Pinpoint the cell where the given text exists, returning its (X, Y) midpoint coordinate. 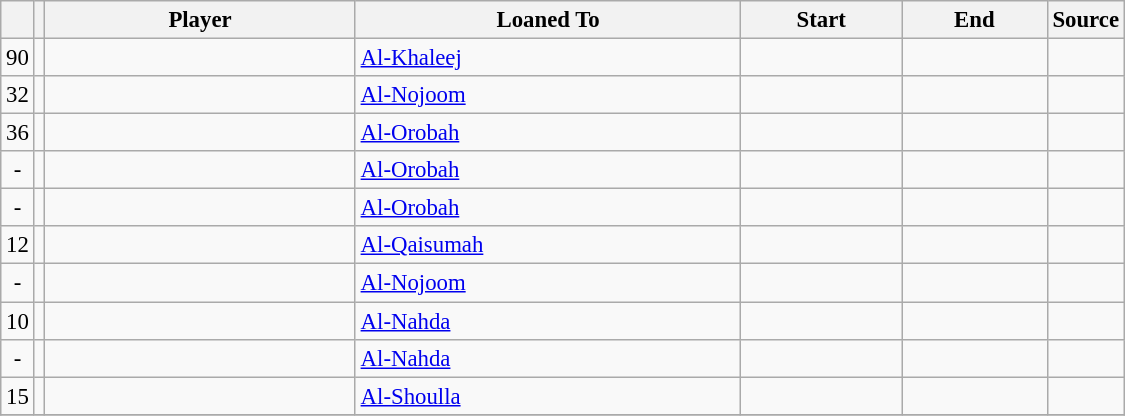
Player (200, 20)
12 (18, 245)
Loaned To (548, 20)
Start (822, 20)
Source (1086, 20)
32 (18, 95)
Al-Shoulla (548, 396)
90 (18, 58)
10 (18, 321)
Al-Qaisumah (548, 245)
End (975, 20)
15 (18, 396)
Al-Khaleej (548, 58)
36 (18, 133)
